Find where the given text appears and provide that cell's center as [x, y] coordinate. 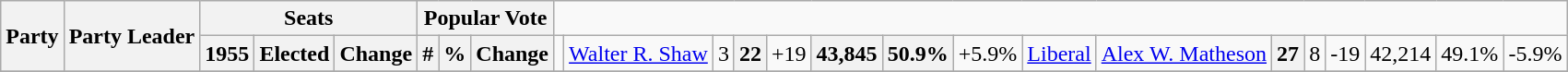
Party [32, 36]
50.9% [918, 54]
Liberal [1059, 54]
+5.9% [988, 54]
Elected [295, 54]
-5.9% [1536, 54]
1955 [227, 54]
22 [750, 54]
Walter R. Shaw [639, 54]
% [455, 54]
# [428, 54]
Seats [309, 18]
Party Leader [132, 36]
-19 [1346, 54]
8 [1315, 54]
+19 [789, 54]
Alex W. Matheson [1184, 54]
Popular Vote [486, 18]
42,214 [1401, 54]
49.1% [1469, 54]
3 [723, 54]
43,845 [846, 54]
27 [1289, 54]
